For the text-containing cell, return its midpoint in (x, y) coordinate format. 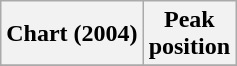
Chart (2004) (72, 34)
Peakposition (189, 34)
